For the text-containing cell, return its midpoint in (X, Y) coordinate format. 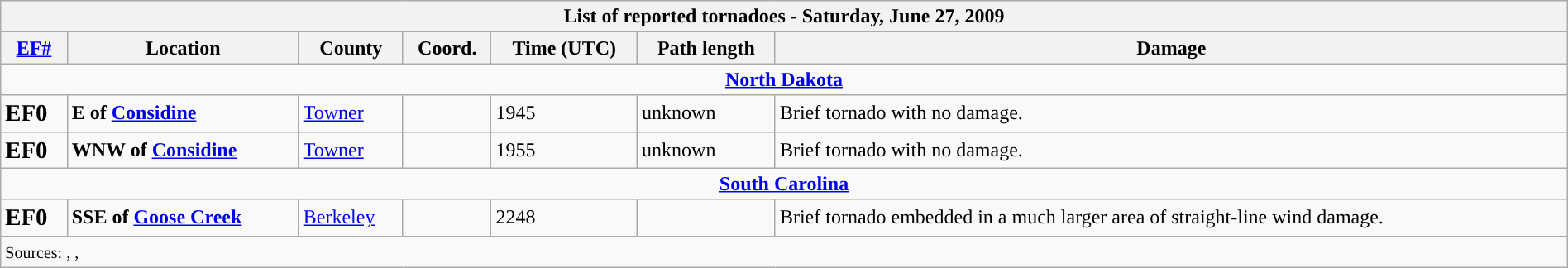
Coord. (447, 48)
County (351, 48)
List of reported tornadoes - Saturday, June 27, 2009 (784, 17)
Berkeley (351, 218)
Brief tornado embedded in a much larger area of straight-line wind damage. (1171, 218)
Sources: , , (784, 251)
SSE of Goose Creek (183, 218)
Path length (706, 48)
1945 (564, 113)
WNW of Considine (183, 150)
Location (183, 48)
South Carolina (784, 184)
EF# (34, 48)
2248 (564, 218)
North Dakota (784, 79)
1955 (564, 150)
E of Considine (183, 113)
Time (UTC) (564, 48)
Damage (1171, 48)
